Identify which cell holds the provided text, then report its [X, Y] central coordinate. 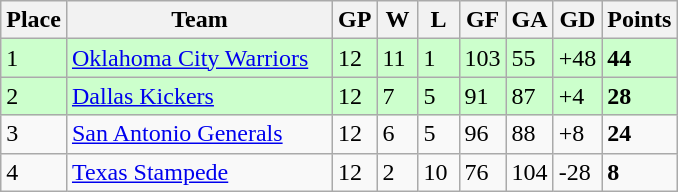
87 [530, 96]
GF [482, 20]
GP [355, 20]
San Antonio Generals [199, 134]
+4 [578, 96]
103 [482, 58]
4 [34, 172]
Texas Stampede [199, 172]
8 [640, 172]
W [398, 20]
10 [438, 172]
3 [34, 134]
Place [34, 20]
Oklahoma City Warriors [199, 58]
104 [530, 172]
Team [199, 20]
24 [640, 134]
88 [530, 134]
Dallas Kickers [199, 96]
11 [398, 58]
GA [530, 20]
L [438, 20]
76 [482, 172]
Points [640, 20]
+48 [578, 58]
6 [398, 134]
44 [640, 58]
96 [482, 134]
7 [398, 96]
91 [482, 96]
55 [530, 58]
-28 [578, 172]
28 [640, 96]
+8 [578, 134]
GD [578, 20]
